Determine the [X, Y] coordinate at the center of the cell enclosing the given text.  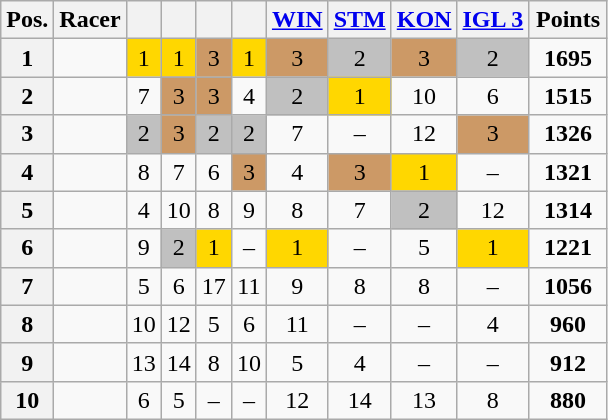
912 [568, 362]
1321 [568, 172]
Racer [90, 20]
1695 [568, 58]
1515 [568, 96]
STM [360, 20]
1326 [568, 134]
KON [424, 20]
Pos. [28, 20]
1314 [568, 210]
960 [568, 324]
WIN [297, 20]
1221 [568, 248]
1056 [568, 286]
Points [568, 20]
IGL 3 [493, 20]
17 [214, 286]
880 [568, 400]
